Find where the given text appears and provide that cell's center as [x, y] coordinate. 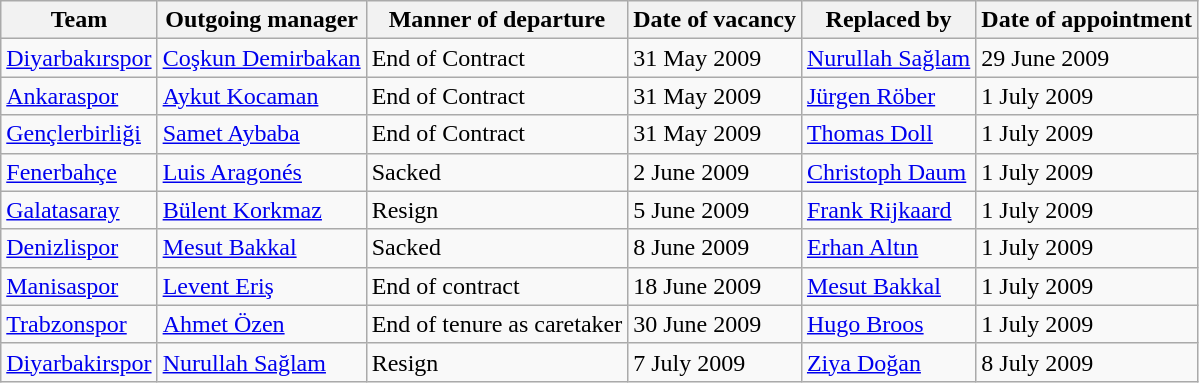
Aykut Kocaman [262, 96]
Levent Eriş [262, 286]
Ankaraspor [79, 96]
Date of appointment [1087, 20]
Denizlispor [79, 248]
2 June 2009 [715, 172]
Date of vacancy [715, 20]
Galatasaray [79, 210]
29 June 2009 [1087, 58]
Erhan Altın [888, 248]
Jürgen Röber [888, 96]
Frank Rijkaard [888, 210]
Ziya Doğan [888, 362]
Outgoing manager [262, 20]
Diyarbakirspor [79, 362]
Coşkun Demirbakan [262, 58]
Luis Aragonés [262, 172]
Hugo Broos [888, 324]
5 June 2009 [715, 210]
7 July 2009 [715, 362]
End of tenure as caretaker [497, 324]
Ahmet Özen [262, 324]
Replaced by [888, 20]
8 July 2009 [1087, 362]
Fenerbahçe [79, 172]
Trabzonspor [79, 324]
30 June 2009 [715, 324]
Manisaspor [79, 286]
Samet Aybaba [262, 134]
Bülent Korkmaz [262, 210]
Christoph Daum [888, 172]
8 June 2009 [715, 248]
Team [79, 20]
Diyarbakırspor [79, 58]
Manner of departure [497, 20]
Gençlerbirliği [79, 134]
Thomas Doll [888, 134]
18 June 2009 [715, 286]
End of contract [497, 286]
